Locate the cell with the specified text and output its [x, y] center coordinate. 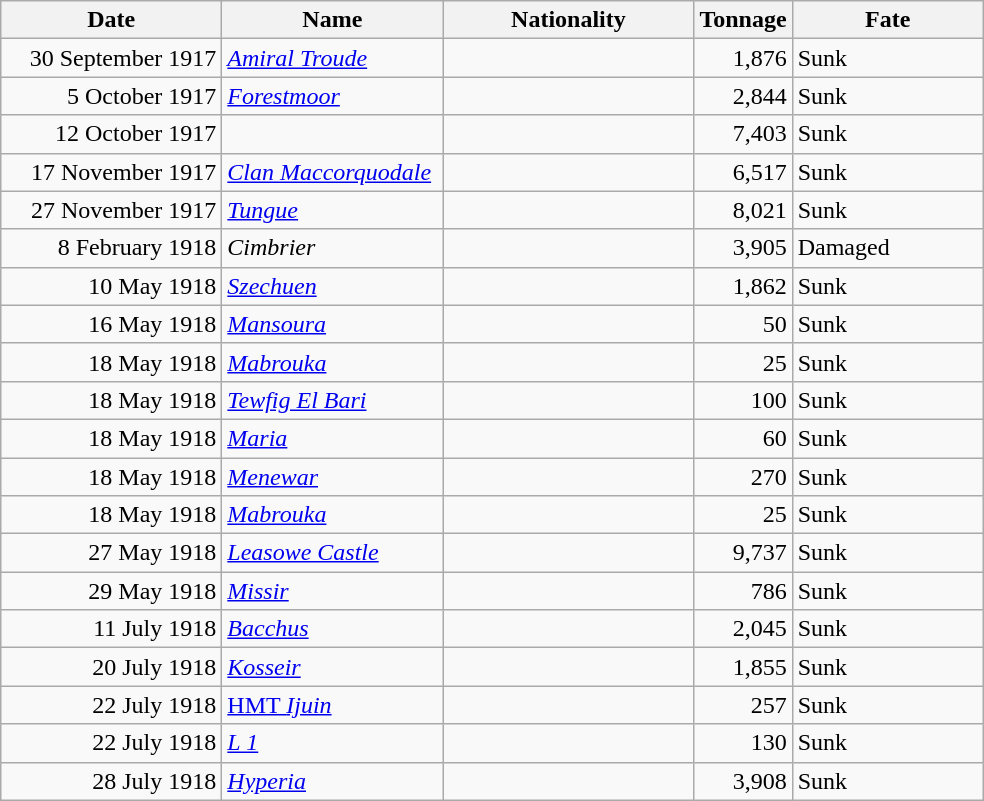
100 [743, 400]
Cimbrier [332, 248]
11 July 1918 [112, 629]
Kosseir [332, 667]
Date [112, 20]
50 [743, 324]
Clan Maccorquodale [332, 172]
Menewar [332, 477]
Nationality [568, 20]
Leasowe Castle [332, 553]
5 October 1917 [112, 96]
8,021 [743, 210]
12 October 1917 [112, 134]
16 May 1918 [112, 324]
Forestmoor [332, 96]
6,517 [743, 172]
2,045 [743, 629]
HMT Ijuin [332, 705]
Tewfig El Bari [332, 400]
1,855 [743, 667]
17 November 1917 [112, 172]
20 July 1918 [112, 667]
Damaged [888, 248]
10 May 1918 [112, 286]
Amiral Troude [332, 58]
1,862 [743, 286]
7,403 [743, 134]
Fate [888, 20]
9,737 [743, 553]
29 May 1918 [112, 591]
3,908 [743, 781]
3,905 [743, 248]
Hyperia [332, 781]
L 1 [332, 743]
Name [332, 20]
Tonnage [743, 20]
270 [743, 477]
28 July 1918 [112, 781]
Tungue [332, 210]
1,876 [743, 58]
Missir [332, 591]
60 [743, 438]
Mansoura [332, 324]
8 February 1918 [112, 248]
27 November 1917 [112, 210]
Szechuen [332, 286]
27 May 1918 [112, 553]
130 [743, 743]
Bacchus [332, 629]
30 September 1917 [112, 58]
Maria [332, 438]
257 [743, 705]
2,844 [743, 96]
786 [743, 591]
